Identify which cell holds the provided text, then report its (X, Y) central coordinate. 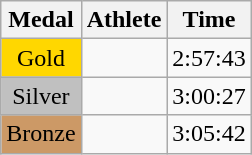
Silver (41, 96)
2:57:43 (209, 58)
3:05:42 (209, 134)
Time (209, 20)
3:00:27 (209, 96)
Gold (41, 58)
Athlete (124, 20)
Bronze (41, 134)
Medal (41, 20)
